Detect which cell encompasses the target text, then output its [X, Y] center coordinate. 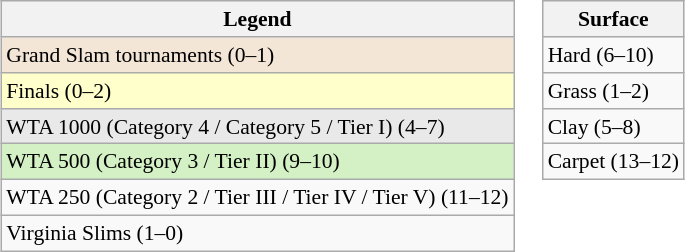
Surface [614, 19]
WTA 250 (Category 2 / Tier III / Tier IV / Tier V) (11–12) [257, 197]
Legend [257, 19]
Hard (6–10) [614, 55]
Carpet (13–12) [614, 162]
Virginia Slims (1–0) [257, 233]
WTA 1000 (Category 4 / Category 5 / Tier I) (4–7) [257, 126]
Grand Slam tournaments (0–1) [257, 55]
Clay (5–8) [614, 126]
Finals (0–2) [257, 91]
WTA 500 (Category 3 / Tier II) (9–10) [257, 162]
Grass (1–2) [614, 91]
